Locate the cell with the specified text and output its (X, Y) center coordinate. 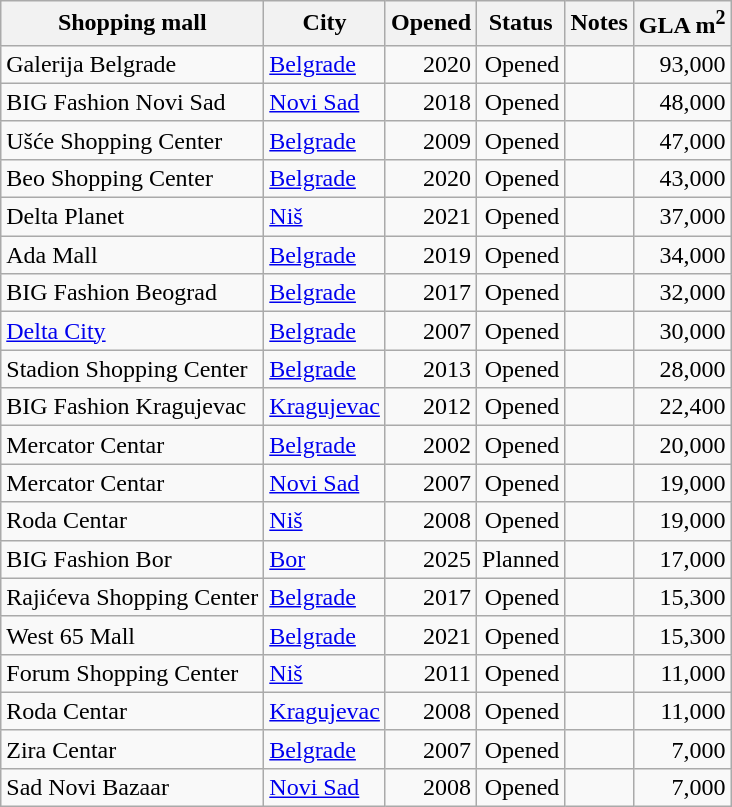
West 65 Mall (132, 635)
93,000 (682, 64)
BIG Fashion Bor (132, 559)
Stadion Shopping Center (132, 369)
48,000 (682, 102)
Ada Mall (132, 255)
2011 (430, 673)
Galerija Belgrade (132, 64)
BIG Fashion Novi Sad (132, 102)
Shopping mall (132, 24)
2019 (430, 255)
Beo Shopping Center (132, 178)
20,000 (682, 445)
Notes (599, 24)
47,000 (682, 140)
BIG Fashion Kragujevac (132, 407)
2012 (430, 407)
34,000 (682, 255)
Delta Planet (132, 217)
2013 (430, 369)
2009 (430, 140)
22,400 (682, 407)
BIG Fashion Beograd (132, 293)
Delta City (132, 331)
Bor (325, 559)
32,000 (682, 293)
Planned (521, 559)
Status (521, 24)
GLA m2 (682, 24)
City (325, 24)
28,000 (682, 369)
Forum Shopping Center (132, 673)
Rajićeva Shopping Center (132, 597)
37,000 (682, 217)
17,000 (682, 559)
Sad Novi Bazaar (132, 787)
Zira Centar (132, 749)
30,000 (682, 331)
43,000 (682, 178)
2025 (430, 559)
2002 (430, 445)
Ušće Shopping Center (132, 140)
2018 (430, 102)
